Detect which cell encompasses the target text, then output its (X, Y) center coordinate. 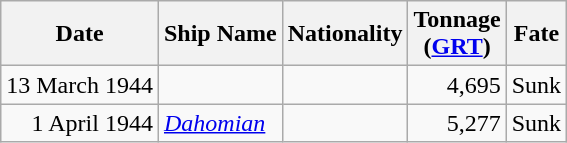
5,277 (457, 123)
Dahomian (220, 123)
Nationality (345, 34)
Fate (536, 34)
4,695 (457, 85)
Date (80, 34)
Tonnage (GRT) (457, 34)
13 March 1944 (80, 85)
1 April 1944 (80, 123)
Ship Name (220, 34)
